Extract the (X, Y) coordinate from the center of the cell holding the provided text.  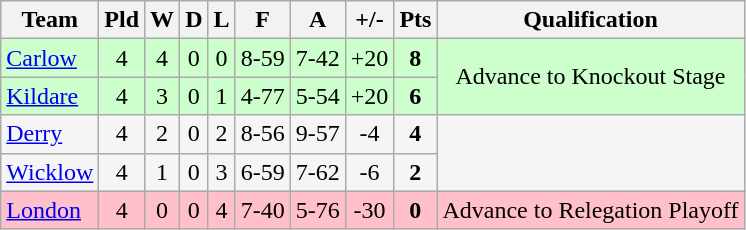
Pld (122, 20)
Carlow (50, 58)
8-56 (262, 134)
Kildare (50, 96)
7-42 (318, 58)
5-76 (318, 210)
Derry (50, 134)
-4 (370, 134)
Wicklow (50, 172)
4-77 (262, 96)
6 (416, 96)
L (222, 20)
-30 (370, 210)
W (162, 20)
9-57 (318, 134)
8-59 (262, 58)
London (50, 210)
6-59 (262, 172)
5-54 (318, 96)
8 (416, 58)
A (318, 20)
7-62 (318, 172)
+/- (370, 20)
D (194, 20)
Advance to Relegation Playoff (590, 210)
Pts (416, 20)
Qualification (590, 20)
F (262, 20)
Team (50, 20)
-6 (370, 172)
Advance to Knockout Stage (590, 77)
7-40 (262, 210)
